Detect which cell encompasses the target text, then output its (x, y) center coordinate. 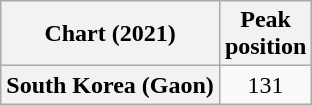
Peakposition (265, 34)
131 (265, 85)
Chart (2021) (110, 34)
South Korea (Gaon) (110, 85)
